Search for the cell housing the specified text and yield its (X, Y) center coordinate. 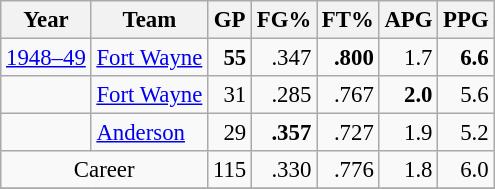
55 (230, 58)
Team (150, 20)
1.7 (408, 58)
31 (230, 95)
1948–49 (46, 58)
5.2 (466, 133)
.767 (348, 95)
1.9 (408, 133)
PPG (466, 20)
5.6 (466, 95)
.357 (284, 133)
.800 (348, 58)
APG (408, 20)
.727 (348, 133)
.347 (284, 58)
1.8 (408, 170)
2.0 (408, 95)
.330 (284, 170)
.776 (348, 170)
.285 (284, 95)
Year (46, 20)
115 (230, 170)
Career (104, 170)
6.6 (466, 58)
FG% (284, 20)
Anderson (150, 133)
GP (230, 20)
6.0 (466, 170)
FT% (348, 20)
29 (230, 133)
